Capture the cell that displays the provided text and extract its [x, y] central coordinate. 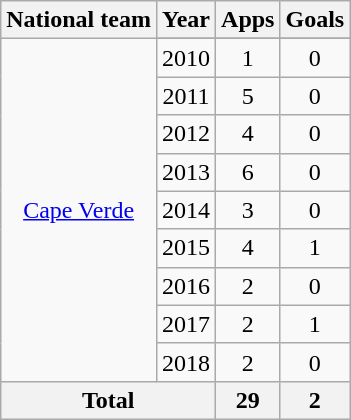
5 [248, 96]
2014 [186, 210]
Year [186, 20]
Total [108, 400]
2012 [186, 134]
3 [248, 210]
Cape Verde [79, 210]
2013 [186, 172]
Apps [248, 20]
2010 [186, 58]
Goals [315, 20]
2011 [186, 96]
2017 [186, 324]
2016 [186, 286]
2018 [186, 362]
29 [248, 400]
6 [248, 172]
2015 [186, 248]
National team [79, 20]
